Capture the cell that displays the provided text and extract its [X, Y] central coordinate. 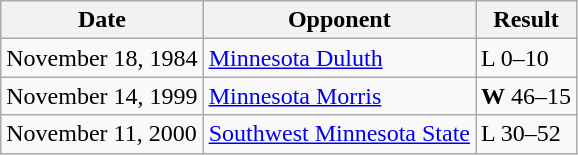
Minnesota Morris [339, 96]
L 0–10 [526, 58]
Minnesota Duluth [339, 58]
L 30–52 [526, 134]
November 11, 2000 [102, 134]
Southwest Minnesota State [339, 134]
November 18, 1984 [102, 58]
Date [102, 20]
Result [526, 20]
W 46–15 [526, 96]
November 14, 1999 [102, 96]
Opponent [339, 20]
